Capture the cell that displays the provided text and extract its [x, y] central coordinate. 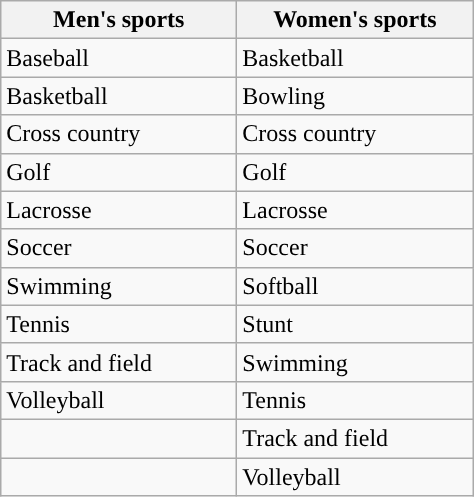
Women's sports [355, 20]
Softball [355, 286]
Men's sports [119, 20]
Baseball [119, 58]
Stunt [355, 324]
Bowling [355, 96]
